Return the (x, y) coordinate for the center point of the cell that contains the specified text.  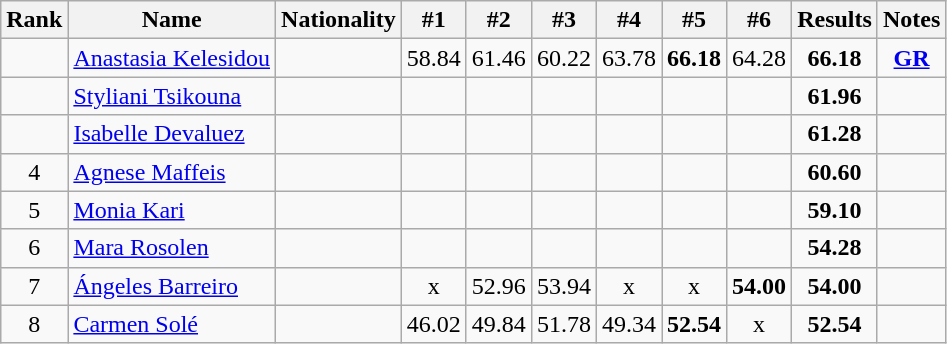
7 (34, 286)
49.34 (628, 324)
#6 (760, 20)
Nationality (339, 20)
49.84 (498, 324)
51.78 (564, 324)
#2 (498, 20)
Anastasia Kelesidou (172, 58)
Ángeles Barreiro (172, 286)
#4 (628, 20)
4 (34, 172)
63.78 (628, 58)
6 (34, 248)
Rank (34, 20)
61.96 (835, 96)
#3 (564, 20)
5 (34, 210)
58.84 (434, 58)
54.28 (835, 248)
60.22 (564, 58)
61.46 (498, 58)
Agnese Maffeis (172, 172)
Styliani Tsikouna (172, 96)
Mara Rosolen (172, 248)
Isabelle Devaluez (172, 134)
52.96 (498, 286)
64.28 (760, 58)
53.94 (564, 286)
46.02 (434, 324)
60.60 (835, 172)
8 (34, 324)
Name (172, 20)
61.28 (835, 134)
59.10 (835, 210)
GR (911, 58)
#1 (434, 20)
#5 (694, 20)
Notes (911, 20)
Monia Kari (172, 210)
Carmen Solé (172, 324)
Results (835, 20)
